Scan for the cell matching the given text and deliver its [x, y] coordinate at center. 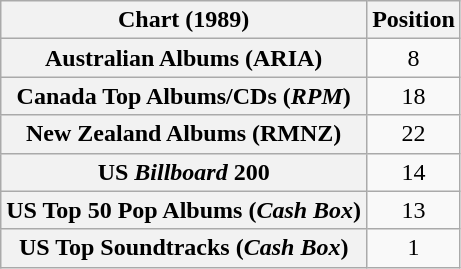
18 [414, 96]
Chart (1989) [184, 20]
8 [414, 58]
14 [414, 172]
Canada Top Albums/CDs (RPM) [184, 96]
US Top 50 Pop Albums (Cash Box) [184, 210]
New Zealand Albums (RMNZ) [184, 134]
US Top Soundtracks (Cash Box) [184, 248]
US Billboard 200 [184, 172]
13 [414, 210]
1 [414, 248]
Position [414, 20]
Australian Albums (ARIA) [184, 58]
22 [414, 134]
